Detect which cell encompasses the target text, then output its (x, y) center coordinate. 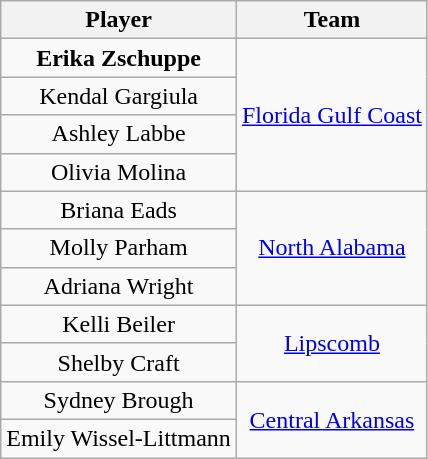
Ashley Labbe (119, 134)
Central Arkansas (332, 419)
Kelli Beiler (119, 324)
North Alabama (332, 248)
Briana Eads (119, 210)
Player (119, 20)
Molly Parham (119, 248)
Erika Zschuppe (119, 58)
Olivia Molina (119, 172)
Team (332, 20)
Kendal Gargiula (119, 96)
Shelby Craft (119, 362)
Emily Wissel-Littmann (119, 438)
Adriana Wright (119, 286)
Sydney Brough (119, 400)
Lipscomb (332, 343)
Florida Gulf Coast (332, 115)
